Find where the given text appears and provide that cell's center as [x, y] coordinate. 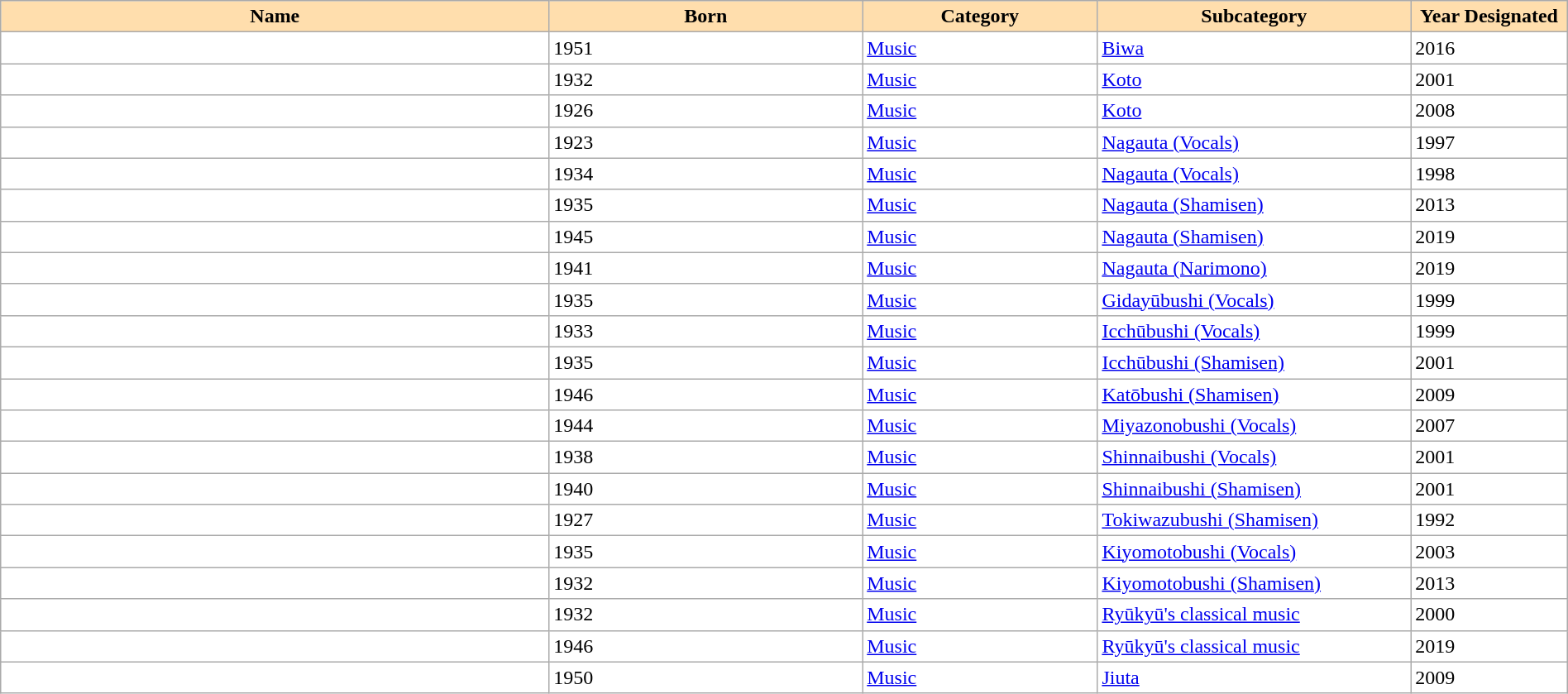
Gidayūbushi (Vocals) [1254, 299]
Biwa [1254, 48]
1934 [706, 174]
1927 [706, 520]
Icchūbushi (Vocals) [1254, 331]
1944 [706, 426]
Icchūbushi (Shamisen) [1254, 362]
Miyazonobushi (Vocals) [1254, 426]
Shinnaibushi (Vocals) [1254, 457]
Year Designated [1489, 17]
1992 [1489, 520]
2007 [1489, 426]
1951 [706, 48]
Kiyomotobushi (Vocals) [1254, 552]
1940 [706, 489]
2000 [1489, 615]
1998 [1489, 174]
Shinnaibushi (Shamisen) [1254, 489]
Nagauta (Narimono) [1254, 268]
Name [275, 17]
1938 [706, 457]
1933 [706, 331]
Born [706, 17]
1941 [706, 268]
1997 [1489, 142]
1923 [706, 142]
Tokiwazubushi (Shamisen) [1254, 520]
1945 [706, 237]
Jiuta [1254, 677]
Subcategory [1254, 17]
1926 [706, 111]
Kiyomotobushi (Shamisen) [1254, 583]
Category [980, 17]
2008 [1489, 111]
1950 [706, 677]
Katōbushi (Shamisen) [1254, 395]
2016 [1489, 48]
2003 [1489, 552]
